Pinpoint the cell where the given text exists, returning its [X, Y] midpoint coordinate. 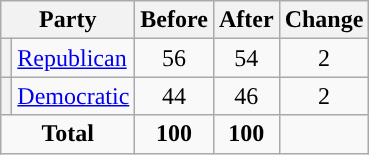
Change [324, 20]
56 [174, 58]
Total [68, 134]
After [246, 20]
Republican [74, 58]
Democratic [74, 96]
Party [68, 20]
Before [174, 20]
54 [246, 58]
44 [174, 96]
46 [246, 96]
